Pinpoint the cell where the given text exists, returning its [x, y] midpoint coordinate. 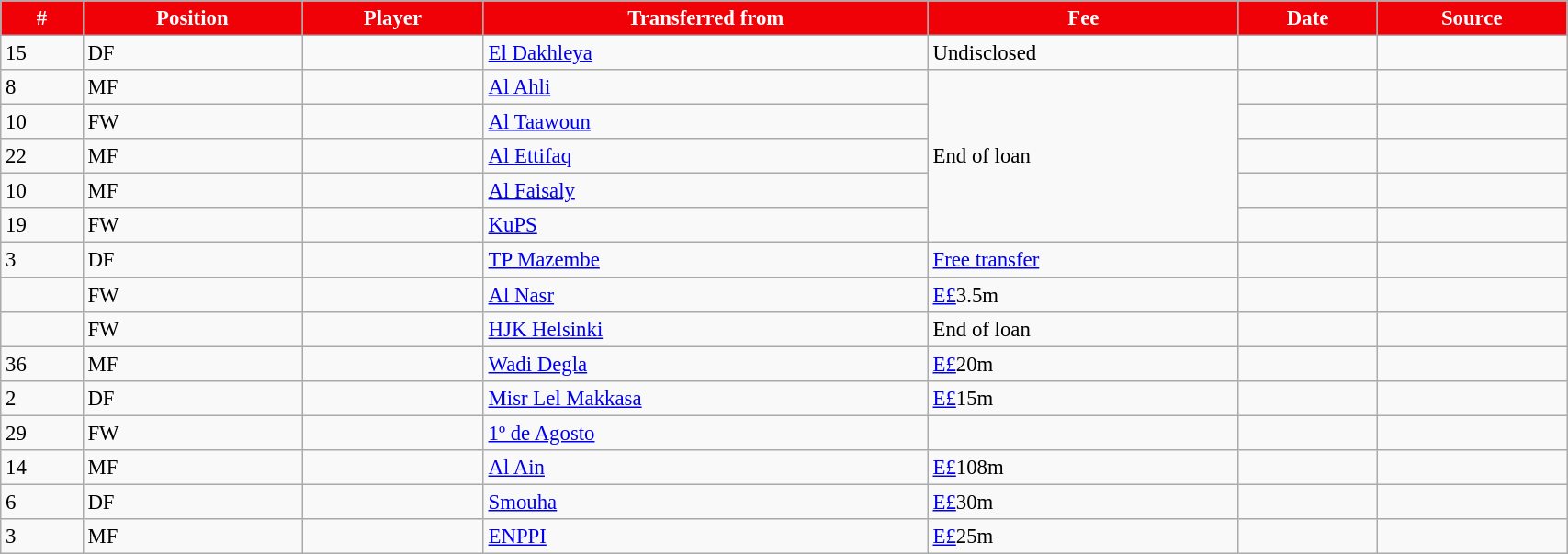
8 [42, 87]
Al Ettifaq [705, 156]
E£25m [1083, 537]
Al Ain [705, 468]
1º de Agosto [705, 433]
Wadi Degla [705, 364]
6 [42, 502]
E£20m [1083, 364]
E£108m [1083, 468]
19 [42, 225]
36 [42, 364]
TP Mazembe [705, 260]
14 [42, 468]
KuPS [705, 225]
Position [192, 18]
Transferred from [705, 18]
Free transfer [1083, 260]
Misr Lel Makkasa [705, 398]
Fee [1083, 18]
Player [393, 18]
El Dakhleya [705, 53]
E£15m [1083, 398]
Date [1307, 18]
22 [42, 156]
15 [42, 53]
E£3.5m [1083, 295]
Source [1472, 18]
HJK Helsinki [705, 329]
29 [42, 433]
Al Faisaly [705, 191]
E£30m [1083, 502]
2 [42, 398]
Al Nasr [705, 295]
Undisclosed [1083, 53]
Al Taawoun [705, 122]
Al Ahli [705, 87]
# [42, 18]
ENPPI [705, 537]
Smouha [705, 502]
